Determine the (x, y) coordinate at the center of the cell enclosing the given text.  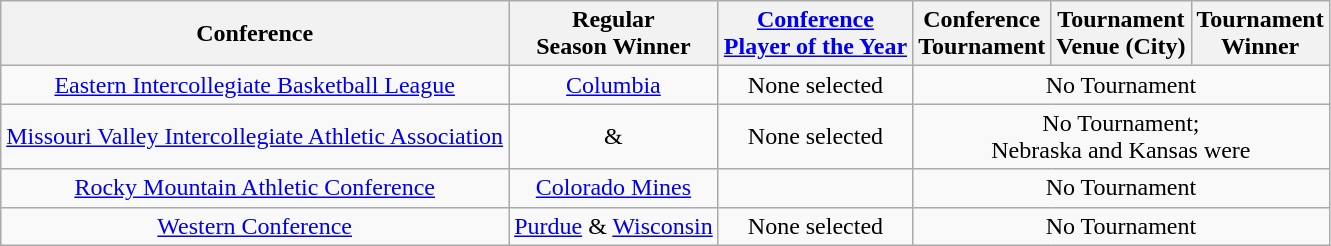
Rocky Mountain Athletic Conference (255, 188)
Conference Player of the Year (815, 34)
Colorado Mines (614, 188)
Conference (255, 34)
Conference Tournament (982, 34)
Missouri Valley Intercollegiate Athletic Association (255, 136)
Tournament Venue (City) (1121, 34)
Regular Season Winner (614, 34)
Eastern Intercollegiate Basketball League (255, 85)
Western Conference (255, 226)
& (614, 136)
Purdue & Wisconsin (614, 226)
Columbia (614, 85)
No Tournament;Nebraska and Kansas were (1122, 136)
Tournament Winner (1260, 34)
